Scan for the cell matching the given text and deliver its [X, Y] coordinate at center. 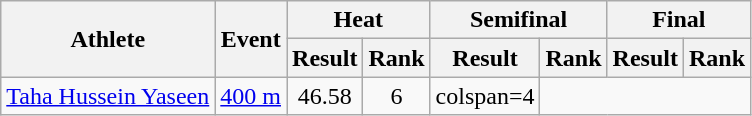
400 m [251, 96]
Semifinal [518, 20]
Final [679, 20]
Event [251, 39]
6 [396, 96]
Heat [359, 20]
Taha Hussein Yaseen [108, 96]
Athlete [108, 39]
colspan=4 [485, 96]
46.58 [325, 96]
